Find where the given text appears and provide that cell's center as (X, Y) coordinate. 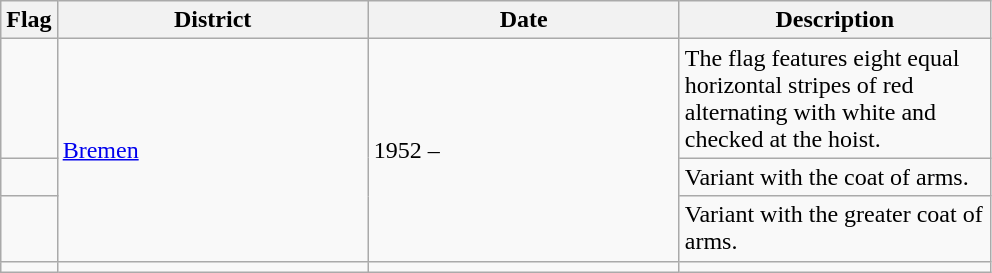
Bremen (212, 150)
Description (834, 20)
1952 – (524, 150)
District (212, 20)
The flag features eight equal horizontal stripes of red alternating with white and checked at the hoist. (834, 98)
Date (524, 20)
Variant with the coat of arms. (834, 177)
Variant with the greater coat of arms. (834, 228)
Flag (29, 20)
